For the text-containing cell, return its midpoint in (x, y) coordinate format. 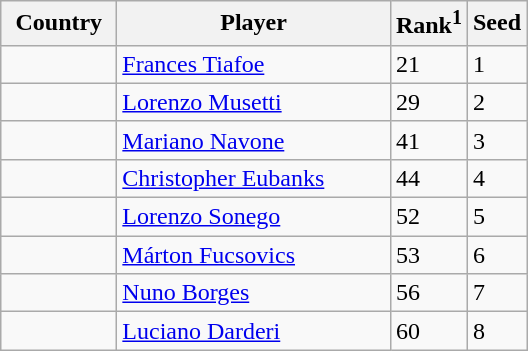
7 (496, 293)
Mariano Navone (254, 140)
Seed (496, 24)
4 (496, 178)
60 (428, 331)
3 (496, 140)
44 (428, 178)
21 (428, 64)
Rank1 (428, 24)
56 (428, 293)
Christopher Eubanks (254, 178)
Márton Fucsovics (254, 255)
2 (496, 102)
1 (496, 64)
Frances Tiafoe (254, 64)
5 (496, 217)
Player (254, 24)
41 (428, 140)
8 (496, 331)
6 (496, 255)
Nuno Borges (254, 293)
Luciano Darderi (254, 331)
Country (59, 24)
52 (428, 217)
Lorenzo Musetti (254, 102)
53 (428, 255)
29 (428, 102)
Lorenzo Sonego (254, 217)
